Output the (x, y) coordinate of the center of the cell containing the given text.  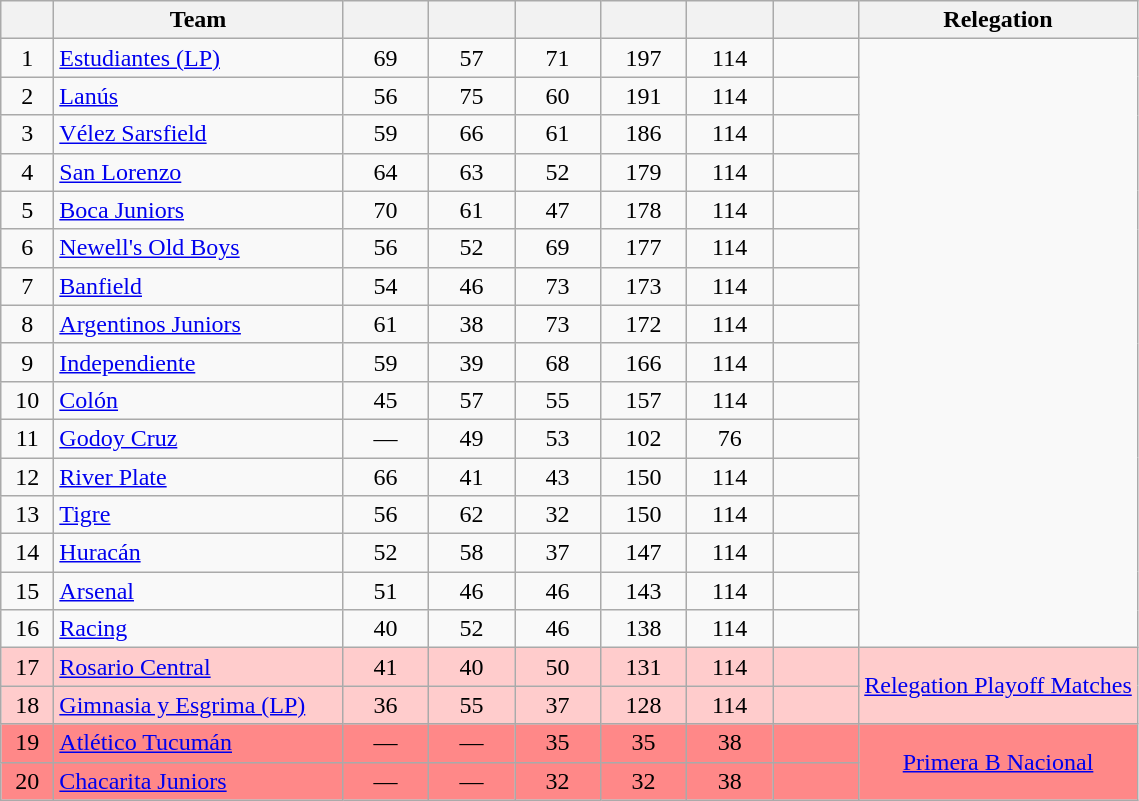
191 (644, 96)
15 (28, 591)
6 (28, 248)
7 (28, 286)
49 (471, 438)
53 (557, 438)
177 (644, 248)
186 (644, 134)
Primera B Nacional (998, 762)
128 (644, 705)
Rosario Central (198, 667)
Gimnasia y Esgrima (LP) (198, 705)
14 (28, 553)
Argentinos Juniors (198, 324)
39 (471, 362)
Godoy Cruz (198, 438)
16 (28, 629)
51 (385, 591)
63 (471, 172)
64 (385, 172)
166 (644, 362)
4 (28, 172)
Independiente (198, 362)
12 (28, 477)
58 (471, 553)
102 (644, 438)
Arsenal (198, 591)
San Lorenzo (198, 172)
Relegation (998, 20)
11 (28, 438)
173 (644, 286)
Vélez Sarsfield (198, 134)
68 (557, 362)
197 (644, 58)
3 (28, 134)
20 (28, 781)
172 (644, 324)
50 (557, 667)
9 (28, 362)
62 (471, 515)
Huracán (198, 553)
18 (28, 705)
178 (644, 210)
75 (471, 96)
131 (644, 667)
10 (28, 400)
76 (730, 438)
Team (198, 20)
Newell's Old Boys (198, 248)
Relegation Playoff Matches (998, 686)
60 (557, 96)
147 (644, 553)
River Plate (198, 477)
Racing (198, 629)
Boca Juniors (198, 210)
8 (28, 324)
Tigre (198, 515)
Colón (198, 400)
71 (557, 58)
Lanús (198, 96)
179 (644, 172)
2 (28, 96)
36 (385, 705)
45 (385, 400)
19 (28, 743)
70 (385, 210)
13 (28, 515)
1 (28, 58)
5 (28, 210)
138 (644, 629)
43 (557, 477)
Atlético Tucumán (198, 743)
17 (28, 667)
47 (557, 210)
Banfield (198, 286)
143 (644, 591)
157 (644, 400)
54 (385, 286)
Chacarita Juniors (198, 781)
Estudiantes (LP) (198, 58)
